For the text-containing cell, return its midpoint in [X, Y] coordinate format. 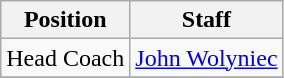
Staff [206, 20]
John Wolyniec [206, 58]
Position [66, 20]
Head Coach [66, 58]
